Determine the (X, Y) coordinate at the center of the cell enclosing the given text.  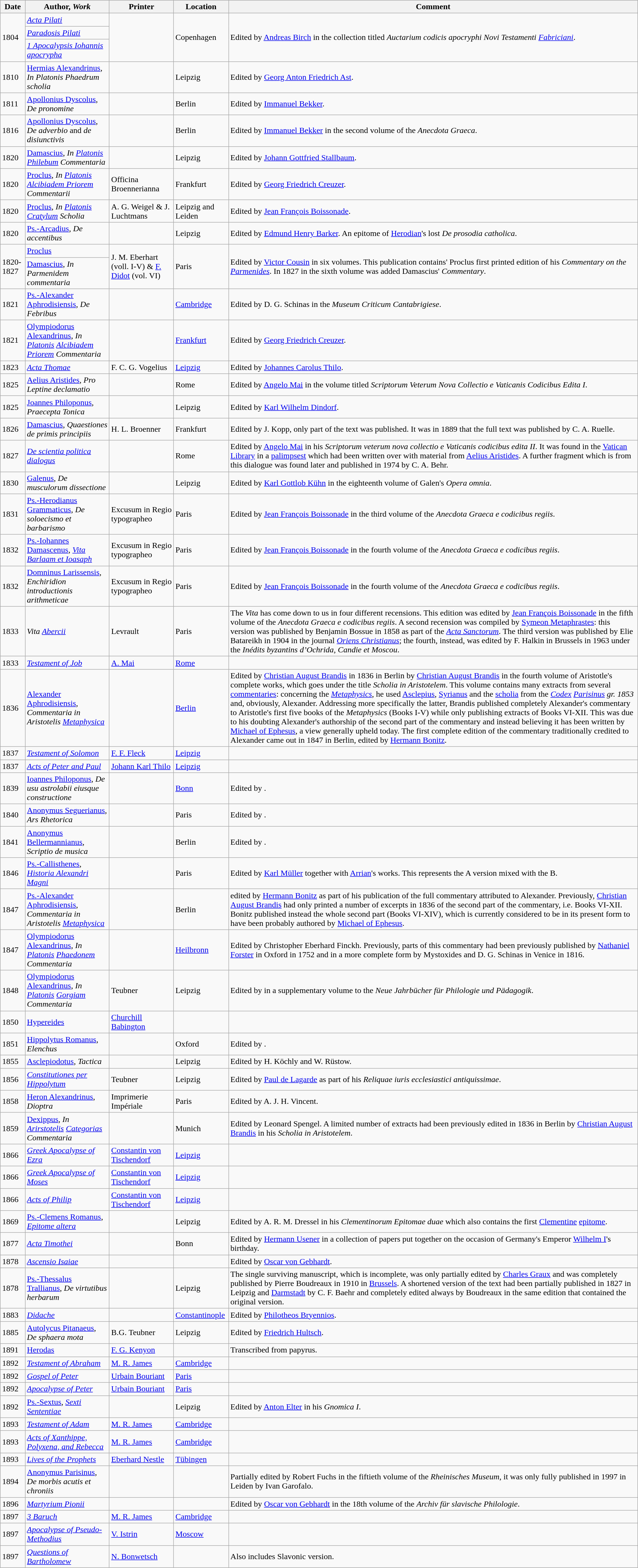
1883 (13, 1315)
Apocalypse of Peter (67, 1389)
Ps.-Arcadius, De accentibus (67, 233)
Edited by Immanuel Bekker in the second volume of the Anecdota Graeca. (434, 131)
1 Apocalypsis Iohannis apocrypha (67, 50)
1820-1827 (13, 266)
A. Mai (141, 663)
Joannes Philoponus, Praecepta Tonica (67, 407)
1896 (13, 1504)
Edited by Andreas Birch in the collection titled Auctarium codicis apocryphi Novi Testamenti Fabriciani. (434, 38)
Ps.-Thessalus Trallianus, De virtutibus herbarum (67, 1288)
1877 (13, 1244)
1851 (13, 1044)
Ps.-Alexander Aphrodisiensis, Commentaria in Aristotelis Metaphysica (67, 909)
1885 (13, 1333)
1846 (13, 873)
1858 (13, 1101)
Location (201, 7)
Edited by Hermann Usener in a collection of papers put together on the occasion of Germany's Emperor Wilhelm I's birthday. (434, 1244)
Anonymus Bellermannianus, Scriptio de musica (67, 842)
Edited by Friedrich Hultsch. (434, 1333)
B.G. Teubner (141, 1333)
Ioannes Philoponus, De usu astrolabii eiusque constructione (67, 788)
Edited by A. J. H. Vincent. (434, 1101)
Edited by Edmund Henry Barker. An epitome of Herodian's lost De prosodia catholica. (434, 233)
F. G. Kenyon (141, 1350)
Tübingen (201, 1459)
Autolycus Pitanaeus, De sphaera mota (67, 1333)
Edited by Johann Gottfried Stallbaum. (434, 158)
Edited by H. Köchly and W. Rüstow. (434, 1062)
Heilbronn (201, 950)
1894 (13, 1481)
Hypereides (67, 1022)
1850 (13, 1022)
Edited by Anton Elter in his Gnomica I. (434, 1406)
Officina Broennerianna (141, 184)
Ps.-Herodianus Grammaticus, De soloecismo et barbarismo (67, 514)
Hippolytus Romanus, Elenchus (67, 1044)
A. G. Weigel & J. Luchtmans (141, 211)
Herodas (67, 1350)
1841 (13, 842)
Leipzig and Leiden (201, 211)
Martyrium Pionii (67, 1504)
Acta Thomae (67, 367)
3 Baruch (67, 1517)
1836 (13, 708)
1830 (13, 483)
Testament of Solomon (67, 753)
Edited by Karl Wilhelm Dindorf. (434, 407)
F. F. Fleck (141, 753)
Testament of Abraham (67, 1363)
Moscow (201, 1535)
Johann Karl Thilo (141, 766)
Edited by D. G. Schinas in the Museum Criticum Cantabrigiese. (434, 305)
1811 (13, 104)
Galenus, De musculorum dissectione (67, 483)
Dexippus, In Arirstotelis Categorias Commentaria (67, 1128)
Acts of Xanthippe, Polyxena, and Rebecca (67, 1442)
Ascensio Isaiae (67, 1261)
1804 (13, 38)
Edited by Oscar von Gebhardt in the 18th volume of the Archiv für slavische Philologie. (434, 1504)
1810 (13, 77)
Ps.-Callisthenes, Historia Alexandri Magni (67, 873)
Ps.-Sextus, Sexti Sententiae (67, 1406)
Churchill Babington (141, 1022)
Alexander Aphrodisiensis, Commentaria in Aristotelis Metaphysica (67, 708)
Ps.-Clemens Romanus, Epitome altera (67, 1222)
Edited by Angelo Mai in the volume titled Scriptorum Veterum Nova Collectio e Vaticanis Codicibus Edita I. (434, 385)
Asclepiodotus, Tactica (67, 1062)
Edited by Johannes Carolus Thilo. (434, 367)
Edited by Jean François Boissonade. (434, 211)
Vita Abercii (67, 631)
Edited by Jean François Boissonade in the third volume of the Anecdota Graeca e codicibus regiis. (434, 514)
Edited by Karl Müller together with Arrian's works. This represents the A version mixed with the B. (434, 873)
1840 (13, 815)
Comment (434, 7)
1859 (13, 1128)
1816 (13, 131)
Domninus Larissensis, Enchiridion introductionis arithmeticae (67, 586)
Edited by A. R. M. Dressel in his Clementinorum Epitomae duae which also contains the first Clementine epitome. (434, 1222)
1848 (13, 990)
1826 (13, 429)
Printer (141, 7)
Apollonius Dyscolus, De pronomine (67, 104)
Acta Pilati (67, 20)
Eberhard Nestle (141, 1459)
Also includes Slavonic version. (434, 1556)
Author, Work (67, 7)
Oxford (201, 1044)
Lives of the Prophets (67, 1459)
Imprimerie Impériale (141, 1101)
Constantinople (201, 1315)
Apollonius Dyscolus, De adverbio and de disiunctivis (67, 131)
1855 (13, 1062)
Gospel of Peter (67, 1376)
Heron Alexandrinus, Dioptra (67, 1101)
Testament of Job (67, 663)
Greek Apocalypse of Ezra (67, 1155)
Copenhagen (201, 38)
Proclus (67, 251)
Aelius Aristides, Pro Leptine declamatio (67, 385)
Didache (67, 1315)
Edited by J. Kopp, only part of the text was published. It was in 1889 that the full text was published by C. A. Ruelle. (434, 429)
Anonymus Seguerianus, Ars Rhetorica (67, 815)
Munich (201, 1128)
Greek Apocalypse of Moses (67, 1177)
Olympiodorus Alexandrinus, In Platonis Gorgiam Commentaria (67, 990)
Ps.-Iohannes Damascenus, Vita Barlaam et Ioasaph (67, 550)
Apocalypse of Pseudo-Methodius (67, 1535)
Edited by Karl Gottlob Kühn in the eighteenth volume of Galen's Opera omnia. (434, 483)
Partially edited by Robert Fuchs in the fiftieth volume of the Rheinisches Museum, it was only fully published in 1997 in Leiden by Ivan Garofalo. (434, 1481)
Constitutiones per Hippolytum (67, 1079)
Date (13, 7)
Ps.-Alexander Aphrodisiensis, De Febribus (67, 305)
Edited by Philotheos Bryennios. (434, 1315)
Transcribed from papyrus. (434, 1350)
V. Istrin (141, 1535)
N. Bonwetsch (141, 1556)
Edited by Georg Anton Friedrich Ast. (434, 77)
Damascius, Quaestiones de primis principiis (67, 429)
Testament of Adam (67, 1424)
H. L. Broenner (141, 429)
Paradosis Pilati (67, 33)
1839 (13, 788)
Proclus, In Platonis Cratylum Scholia (67, 211)
Acts of Philip (67, 1199)
Olympiodorus Alexandrinus, In Platonis Alcibiadem Priorem Commentaria (67, 340)
1831 (13, 514)
1856 (13, 1079)
F. C. G. Vogelius (141, 367)
Olympiodorus Alexandrinus, In Platonis Phaedonem Commentaria (67, 950)
1827 (13, 456)
1869 (13, 1222)
Levrault (141, 631)
1823 (13, 367)
Acts of Peter and Paul (67, 766)
Acta Timothei (67, 1244)
Questions of Bartholomew (67, 1556)
Edited by Oscar von Gebhardt. (434, 1261)
Edited by in a supplementary volume to the Neue Jahrbücher für Philologie und Pädagogik. (434, 990)
1891 (13, 1350)
Edited by Immanuel Bekker. (434, 104)
Proclus, In Platonis Alcibiadem Priorem Commentarii (67, 184)
J. M. Eberhart (voll. I-V) & F. Didot (vol. VI) (141, 266)
De scientia politica dialogus (67, 456)
Damascius, In Platonis Philebum Commentaria (67, 158)
Hermias Alexandrinus, In Platonis Phaedrum scholia (67, 77)
Anonymus Parisinus, De morbis acutis et chroniis (67, 1481)
Damascius, In Parmenidem commentaria (67, 273)
Edited by Paul de Lagarde as part of his Reliquae iuris ecclesiastici antiquissimae. (434, 1079)
